Return (X, Y) of the center of cell containing provided text 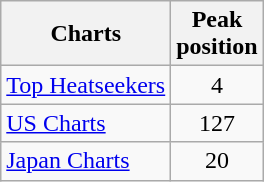
Peakposition (217, 34)
Top Heatseekers (86, 85)
20 (217, 161)
Charts (86, 34)
Japan Charts (86, 161)
127 (217, 123)
4 (217, 85)
US Charts (86, 123)
